For the text-containing cell, return its midpoint in [x, y] coordinate format. 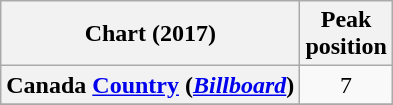
Chart (2017) [150, 34]
7 [346, 85]
Canada Country (Billboard) [150, 85]
Peakposition [346, 34]
